Extract the [x, y] coordinate from the center of the cell holding the provided text.  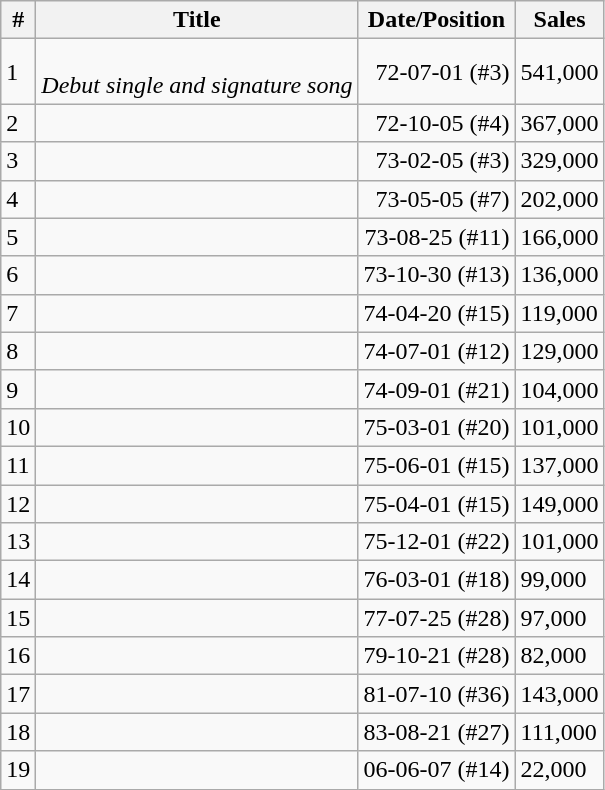
99,000 [560, 580]
111,000 [560, 732]
Date/Position [436, 20]
119,000 [560, 313]
4 [18, 199]
136,000 [560, 275]
79-10-21 (#28) [436, 656]
6 [18, 275]
74-07-01 (#12) [436, 351]
73-08-25 (#11) [436, 237]
143,000 [560, 694]
Title [197, 20]
72-10-05 (#4) [436, 123]
166,000 [560, 237]
137,000 [560, 465]
149,000 [560, 503]
75-12-01 (#22) [436, 542]
5 [18, 237]
8 [18, 351]
13 [18, 542]
18 [18, 732]
12 [18, 503]
73-10-30 (#13) [436, 275]
75-03-01 (#20) [436, 427]
75-06-01 (#15) [436, 465]
11 [18, 465]
329,000 [560, 161]
1 [18, 72]
06-06-07 (#14) [436, 770]
19 [18, 770]
Sales [560, 20]
14 [18, 580]
9 [18, 389]
73-05-05 (#7) [436, 199]
97,000 [560, 618]
2 [18, 123]
129,000 [560, 351]
22,000 [560, 770]
82,000 [560, 656]
# [18, 20]
15 [18, 618]
10 [18, 427]
202,000 [560, 199]
73-02-05 (#3) [436, 161]
3 [18, 161]
16 [18, 656]
367,000 [560, 123]
75-04-01 (#15) [436, 503]
74-09-01 (#21) [436, 389]
104,000 [560, 389]
72-07-01 (#3) [436, 72]
17 [18, 694]
541,000 [560, 72]
77-07-25 (#28) [436, 618]
7 [18, 313]
74-04-20 (#15) [436, 313]
81-07-10 (#36) [436, 694]
Debut single and signature song [197, 72]
76-03-01 (#18) [436, 580]
83-08-21 (#27) [436, 732]
